Search for the cell housing the specified text and yield its [x, y] center coordinate. 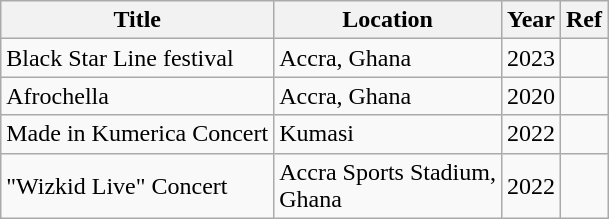
Title [138, 20]
Afrochella [138, 96]
"Wizkid Live" Concert [138, 186]
2020 [530, 96]
Kumasi [388, 134]
Ref [584, 20]
Made in Kumerica Concert [138, 134]
Year [530, 20]
Accra Sports Stadium,Ghana [388, 186]
Black Star Line festival [138, 58]
2023 [530, 58]
Location [388, 20]
